Search for the cell housing the specified text and yield its [x, y] center coordinate. 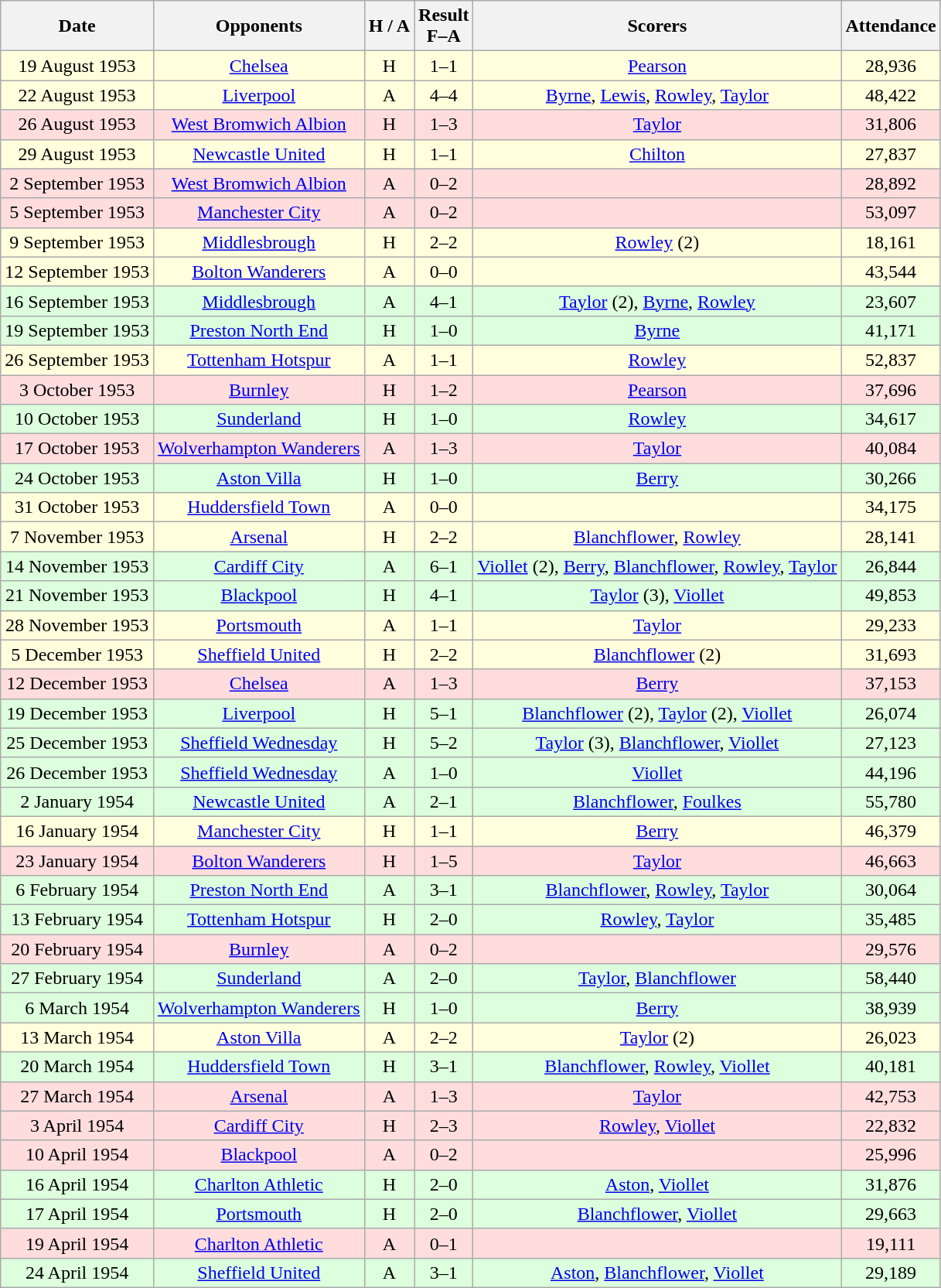
53,097 [891, 213]
19 September 1953 [77, 330]
31 October 1953 [77, 507]
Scorers [657, 26]
6–1 [444, 566]
49,853 [891, 596]
5 December 1953 [77, 654]
19 April 1954 [77, 1243]
17 October 1953 [77, 449]
29,233 [891, 625]
19 August 1953 [77, 66]
3 April 1954 [77, 1126]
20 February 1954 [77, 949]
28 November 1953 [77, 625]
Viollet [657, 772]
6 March 1954 [77, 1008]
5–1 [444, 713]
H / A [389, 26]
12 December 1953 [77, 684]
13 February 1954 [77, 920]
27,837 [891, 154]
44,196 [891, 772]
29 August 1953 [77, 154]
Opponents [258, 26]
0–1 [444, 1243]
Taylor, Blanchflower [657, 979]
Rowley, Viollet [657, 1126]
34,175 [891, 507]
28,892 [891, 183]
28,936 [891, 66]
25,996 [891, 1155]
29,576 [891, 949]
19 December 1953 [77, 713]
2–3 [444, 1126]
31,693 [891, 654]
9 September 1953 [77, 242]
26 August 1953 [77, 125]
3 October 1953 [77, 389]
1–5 [444, 861]
Taylor (2) [657, 1037]
10 October 1953 [77, 419]
21 November 1953 [77, 596]
22 August 1953 [77, 95]
Chilton [657, 154]
2 January 1954 [77, 801]
37,153 [891, 684]
5–2 [444, 743]
40,084 [891, 449]
13 March 1954 [77, 1037]
Rowley (2) [657, 242]
42,753 [891, 1096]
16 January 1954 [77, 831]
Taylor (2), Byrne, Rowley [657, 301]
35,485 [891, 920]
34,617 [891, 419]
27,123 [891, 743]
Blanchflower, Foulkes [657, 801]
26,023 [891, 1037]
31,876 [891, 1184]
Aston, Viollet [657, 1184]
22,832 [891, 1126]
24 April 1954 [77, 1273]
19,111 [891, 1243]
18,161 [891, 242]
2–1 [444, 801]
25 December 1953 [77, 743]
Blanchflower, Rowley, Taylor [657, 890]
10 April 1954 [77, 1155]
46,379 [891, 831]
23 January 1954 [77, 861]
Rowley, Taylor [657, 920]
Date [77, 26]
38,939 [891, 1008]
Aston, Blanchflower, Viollet [657, 1273]
46,663 [891, 861]
12 September 1953 [77, 272]
Blanchflower (2) [657, 654]
24 October 1953 [77, 478]
Blanchflower, Viollet [657, 1214]
23,607 [891, 301]
30,064 [891, 890]
7 November 1953 [77, 537]
48,422 [891, 95]
4–4 [444, 95]
20 March 1954 [77, 1067]
26,074 [891, 713]
17 April 1954 [77, 1214]
6 February 1954 [77, 890]
26 December 1953 [77, 772]
31,806 [891, 125]
Taylor (3), Viollet [657, 596]
Blanchflower, Rowley, Viollet [657, 1067]
58,440 [891, 979]
2 September 1953 [77, 183]
52,837 [891, 360]
26,844 [891, 566]
Blanchflower (2), Taylor (2), Viollet [657, 713]
41,171 [891, 330]
37,696 [891, 389]
5 September 1953 [77, 213]
30,266 [891, 478]
29,189 [891, 1273]
1–2 [444, 389]
Blanchflower, Rowley [657, 537]
Viollet (2), Berry, Blanchflower, Rowley, Taylor [657, 566]
55,780 [891, 801]
Byrne [657, 330]
Attendance [891, 26]
29,663 [891, 1214]
28,141 [891, 537]
16 April 1954 [77, 1184]
40,181 [891, 1067]
Byrne, Lewis, Rowley, Taylor [657, 95]
14 November 1953 [77, 566]
16 September 1953 [77, 301]
Taylor (3), Blanchflower, Viollet [657, 743]
27 March 1954 [77, 1096]
27 February 1954 [77, 979]
26 September 1953 [77, 360]
43,544 [891, 272]
ResultF–A [444, 26]
